Detect which cell encompasses the target text, then output its [X, Y] center coordinate. 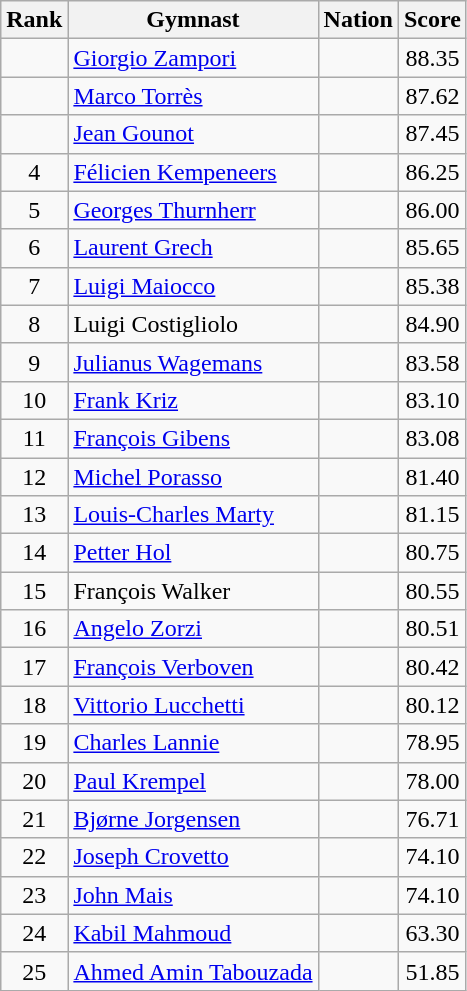
76.71 [432, 819]
Paul Krempel [193, 781]
5 [34, 210]
17 [34, 667]
14 [34, 553]
John Mais [193, 895]
13 [34, 515]
84.90 [432, 324]
Jean Gounot [193, 134]
23 [34, 895]
16 [34, 629]
87.62 [432, 96]
Luigi Maiocco [193, 286]
80.42 [432, 667]
Vittorio Lucchetti [193, 705]
Laurent Grech [193, 248]
Rank [34, 20]
83.10 [432, 400]
85.65 [432, 248]
Louis-Charles Marty [193, 515]
80.51 [432, 629]
9 [34, 362]
Julianus Wagemans [193, 362]
86.00 [432, 210]
81.40 [432, 477]
80.12 [432, 705]
Giorgio Zampori [193, 58]
Kabil Mahmoud [193, 933]
22 [34, 857]
83.08 [432, 438]
87.45 [432, 134]
Bjørne Jorgensen [193, 819]
Nation [358, 20]
85.38 [432, 286]
63.30 [432, 933]
78.00 [432, 781]
81.15 [432, 515]
Georges Thurnherr [193, 210]
20 [34, 781]
Félicien Kempeneers [193, 172]
8 [34, 324]
Charles Lannie [193, 743]
21 [34, 819]
Michel Porasso [193, 477]
François Walker [193, 591]
12 [34, 477]
Score [432, 20]
Angelo Zorzi [193, 629]
80.55 [432, 591]
6 [34, 248]
4 [34, 172]
Frank Kriz [193, 400]
Marco Torrès [193, 96]
51.85 [432, 971]
88.35 [432, 58]
Luigi Costigliolo [193, 324]
Joseph Crovetto [193, 857]
10 [34, 400]
19 [34, 743]
18 [34, 705]
Ahmed Amin Tabouzada [193, 971]
80.75 [432, 553]
Gymnast [193, 20]
7 [34, 286]
François Verboven [193, 667]
25 [34, 971]
83.58 [432, 362]
11 [34, 438]
Petter Hol [193, 553]
78.95 [432, 743]
15 [34, 591]
86.25 [432, 172]
24 [34, 933]
François Gibens [193, 438]
